Output the [x, y] coordinate of the center of the cell containing the given text.  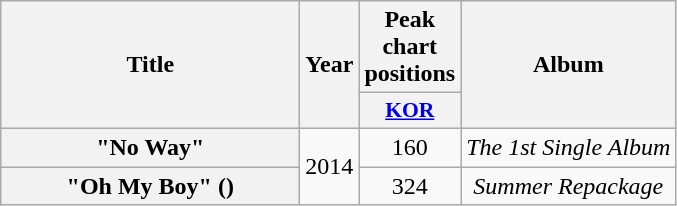
2014 [330, 166]
Title [150, 65]
"No Way" [150, 147]
Peak chart positions [410, 47]
324 [410, 185]
The 1st Single Album [568, 147]
Year [330, 65]
KOR [410, 111]
Album [568, 65]
Summer Repackage [568, 185]
"Oh My Boy" () [150, 185]
160 [410, 147]
